Find where the given text appears and provide that cell's center as [x, y] coordinate. 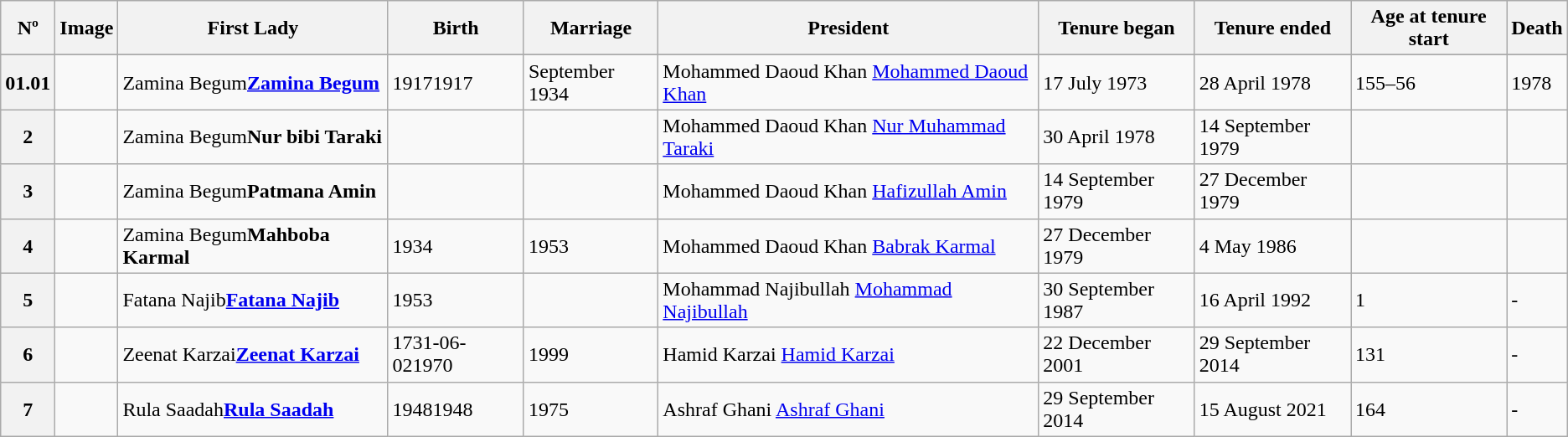
1975 [591, 409]
Marriage [591, 28]
4 [28, 246]
Mohammad Najibullah Mohammad Najibullah [848, 300]
Image [87, 28]
16 April 1992 [1272, 300]
1 [1429, 300]
Zamina BegumNur bibi Taraki [253, 137]
Tenure began [1117, 28]
14 September1979 [1272, 137]
Fatana NajibFatana Najib [253, 300]
22 December 2001 [1117, 355]
Mohammed Daoud Khan Mohammed Daoud Khan [848, 82]
19171917 [456, 82]
Zeenat KarzaiZeenat Karzai [253, 355]
Mohammed Daoud Khan Nur Muhammad Taraki [848, 137]
155–56 [1429, 82]
01.01 [28, 82]
5 [28, 300]
15 August 2021 [1272, 409]
30 September 1987 [1117, 300]
3 [28, 191]
Mohammed Daoud Khan Hafizullah Amin [848, 191]
6 [28, 355]
7 [28, 409]
1731-06-021970 [456, 355]
Zamina BegumZamina Begum [253, 82]
Death [1537, 28]
First Lady [253, 28]
Mohammed Daoud Khan Babrak Karmal [848, 246]
President [848, 28]
Age at tenure start [1429, 28]
1999 [591, 355]
19481948 [456, 409]
2 [28, 137]
1978 [1537, 82]
Rula SaadahRula Saadah [253, 409]
Tenure ended [1272, 28]
Nº [28, 28]
1934 [456, 246]
14 September 1979 [1117, 191]
4 May 1986 [1272, 246]
30 April 1978 [1117, 137]
131 [1429, 355]
Ashraf Ghani Ashraf Ghani [848, 409]
September 1934 [591, 82]
Birth [456, 28]
17 July 1973 [1117, 82]
Zamina BegumMahboba Karmal [253, 246]
Hamid Karzai Hamid Karzai [848, 355]
164 [1429, 409]
Zamina BegumPatmana Amin [253, 191]
28 April 1978 [1272, 82]
